Identify which cell holds the provided text, then report its (x, y) central coordinate. 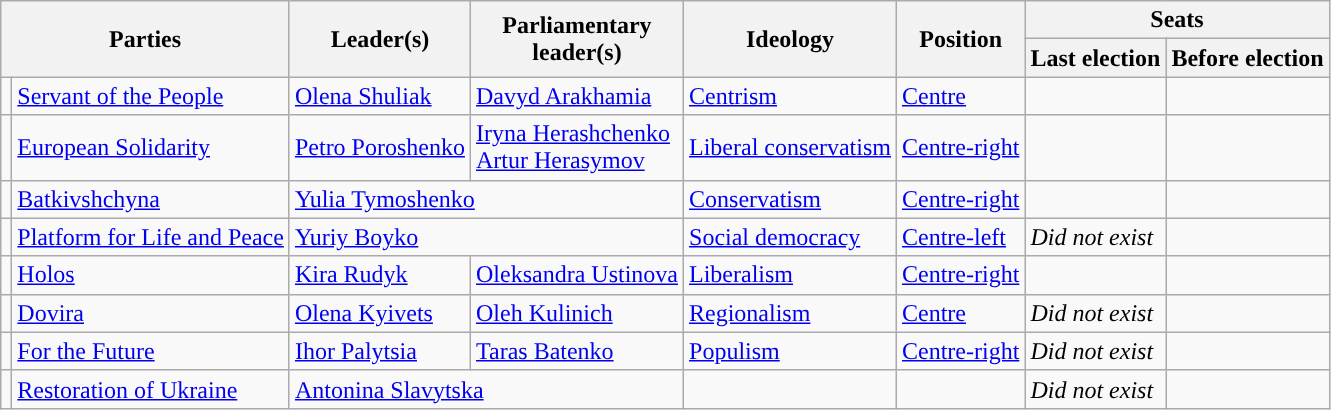
Olena Kyivets (380, 313)
Kira Rudyk (380, 275)
Yuriy Boyko (486, 237)
Holos (151, 275)
Platform for Life and Peace (151, 237)
Petro Poroshenko (380, 148)
Social democracy (790, 237)
Ihor Palytsia (380, 351)
Parliamentaryleader(s) (576, 39)
Olena Shuliak (380, 96)
Centre-left (961, 237)
Oleh Kulinich (576, 313)
Servant of the People (151, 96)
Ideology (790, 39)
Last election (1096, 58)
Davyd Arakhamia (576, 96)
Regionalism (790, 313)
Taras Batenko (576, 351)
Liberalism (790, 275)
Batkivshchyna (151, 199)
For the Future (151, 351)
Seats (1177, 20)
Conservatism (790, 199)
Liberal conservatism (790, 148)
Dovira (151, 313)
Antonina Slavytska (486, 389)
Oleksandra Ustinova (576, 275)
Position (961, 39)
Centrism (790, 96)
Parties (146, 39)
Yulia Tymoshenko (486, 199)
Restoration of Ukraine (151, 389)
Leader(s) (380, 39)
Before election (1248, 58)
European Solidarity (151, 148)
Populism (790, 351)
Iryna HerashchenkoArtur Herasymov (576, 148)
